Search for the cell housing the specified text and yield its [x, y] center coordinate. 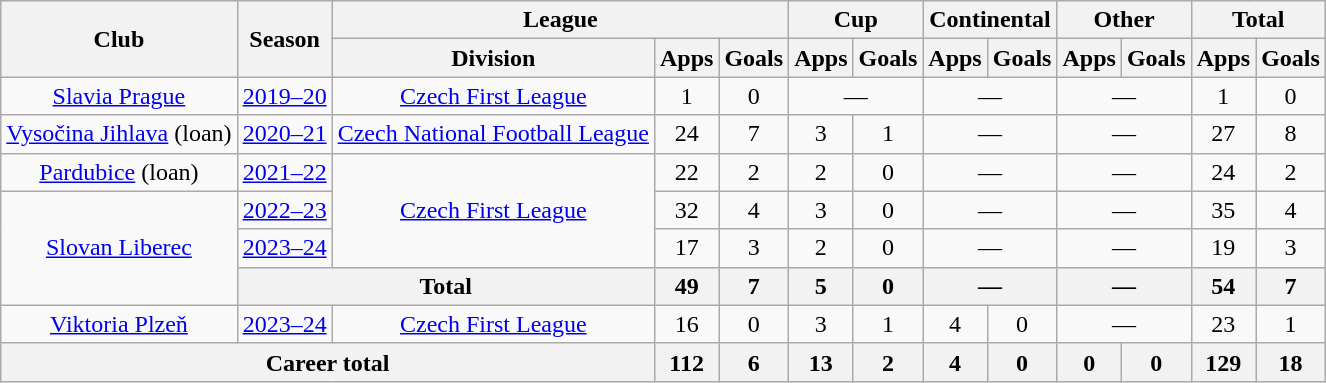
Vysočina Jihlava (loan) [119, 134]
19 [1223, 248]
129 [1223, 362]
32 [686, 210]
16 [686, 324]
35 [1223, 210]
Viktoria Plzeň [119, 324]
Continental [990, 20]
League [560, 20]
Club [119, 39]
Other [1124, 20]
13 [821, 362]
2021–22 [284, 172]
Cup [856, 20]
2022–23 [284, 210]
112 [686, 362]
Season [284, 39]
Pardubice (loan) [119, 172]
Career total [328, 362]
22 [686, 172]
17 [686, 248]
2020–21 [284, 134]
23 [1223, 324]
6 [754, 362]
Division [493, 58]
Slavia Prague [119, 96]
18 [1291, 362]
Czech National Football League [493, 134]
49 [686, 286]
Slovan Liberec [119, 248]
27 [1223, 134]
8 [1291, 134]
54 [1223, 286]
2019–20 [284, 96]
5 [821, 286]
